Find where the given text appears and provide that cell's center as [x, y] coordinate. 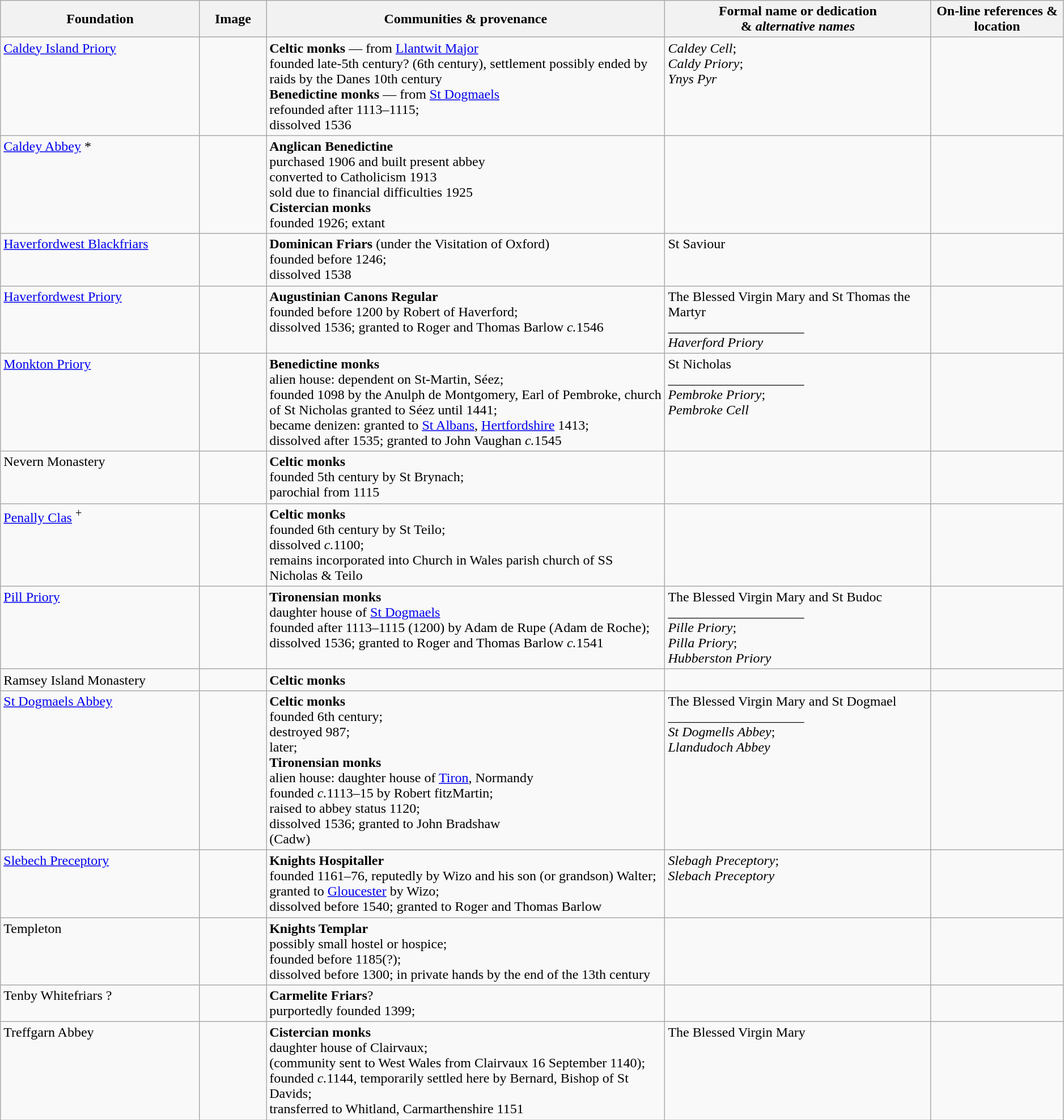
Augustinian Canons Regularfounded before 1200 by Robert of Haverford;dissolved 1536; granted to Roger and Thomas Barlow c.1546 [466, 320]
Image [232, 19]
Dominican Friars (under the Visitation of Oxford)founded before 1246;dissolved 1538 [466, 260]
Caldey Abbey * [100, 185]
On-line references & location [997, 19]
Caldey Island Priory [100, 86]
Formal name or dedication & alternative names [798, 19]
Knights Templarpossibly small hostel or hospice;founded before 1185(?);dissolved before 1300; in private hands by the end of the 13th century [466, 951]
Tenby Whitefriars ? [100, 1003]
Haverfordwest Blackfriars [100, 260]
The Blessed Virgin Mary [798, 1071]
Treffgarn Abbey [100, 1071]
Slebagh Preceptory;Slebach Preceptory [798, 883]
Foundation [100, 19]
Ramsey Island Monastery [100, 680]
The Blessed Virgin Mary and St Dogmael____________________St Dogmells Abbey;Llandudoch Abbey [798, 770]
St Nicholas____________________Pembroke Priory;Pembroke Cell [798, 402]
Pill Priory [100, 627]
Monkton Priory [100, 402]
Celtic monks [466, 680]
St Dogmaels Abbey [100, 770]
St Saviour [798, 260]
The Blessed Virgin Mary and St Thomas the Martyr____________________Haverford Priory [798, 320]
Celtic monksfounded 5th century by St Brynach;parochial from 1115 [466, 477]
Templeton [100, 951]
Nevern Monastery [100, 477]
Celtic monksfounded 6th century by St Teilo;dissolved c.1100;remains incorporated into Church in Wales parish church of SS Nicholas & Teilo [466, 545]
The Blessed Virgin Mary and St Budoc____________________Pille Priory;Pilla Priory;Hubberston Priory [798, 627]
Haverfordwest Priory [100, 320]
Caldey Cell;Caldy Priory;Ynys Pyr [798, 86]
Slebech Preceptory [100, 883]
Carmelite Friars?purportedly founded 1399; [466, 1003]
Communities & provenance [466, 19]
Penally Clas + [100, 545]
